Find where the given text appears and provide that cell's center as [x, y] coordinate. 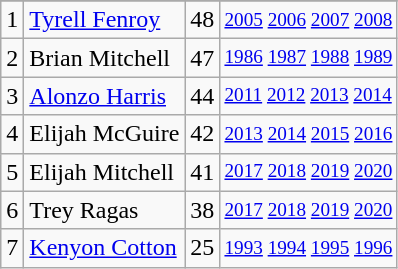
48 [202, 20]
Brian Mitchell [104, 58]
2013 2014 2015 2016 [308, 134]
42 [202, 134]
Alonzo Harris [104, 96]
Trey Ragas [104, 210]
41 [202, 172]
25 [202, 248]
5 [12, 172]
Tyrell Fenroy [104, 20]
Kenyon Cotton [104, 248]
1 [12, 20]
1993 1994 1995 1996 [308, 248]
1986 1987 1988 1989 [308, 58]
6 [12, 210]
7 [12, 248]
2011 2012 2013 2014 [308, 96]
2 [12, 58]
2005 2006 2007 2008 [308, 20]
Elijah Mitchell [104, 172]
38 [202, 210]
3 [12, 96]
44 [202, 96]
47 [202, 58]
4 [12, 134]
Elijah McGuire [104, 134]
